From the cell containing the given text, extract its center point as (X, Y) coordinate. 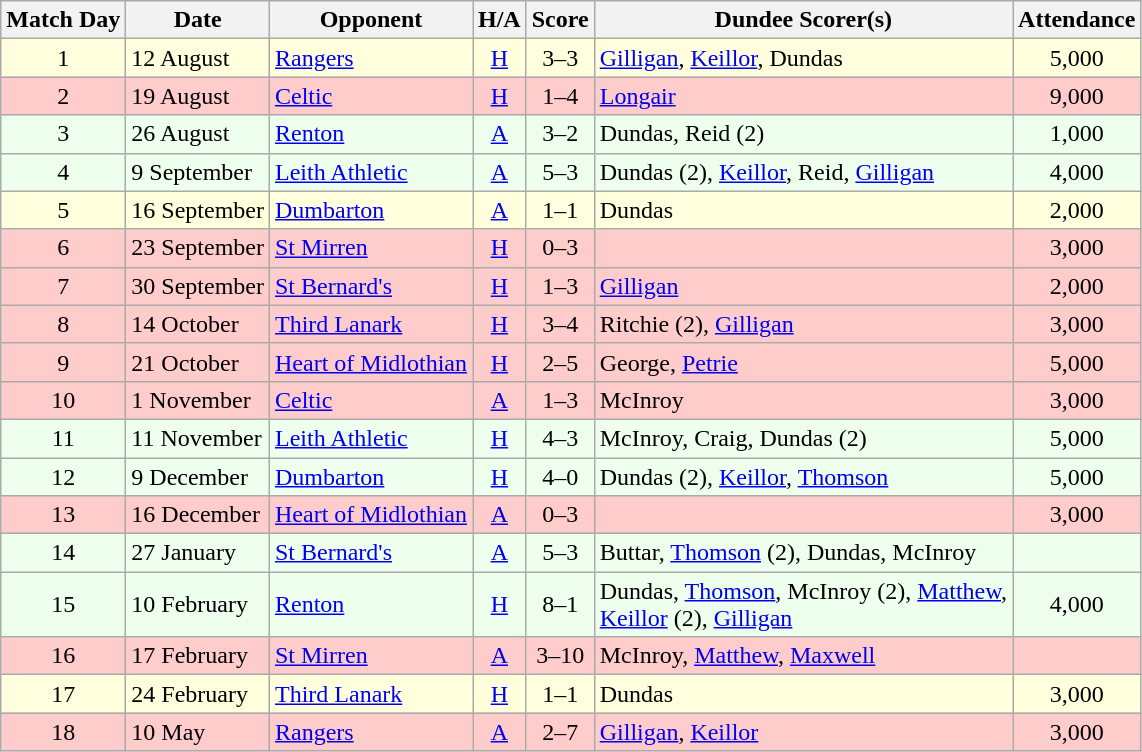
Dundas (2), Keillor, Thomson (803, 477)
3 (64, 134)
Dundas, Reid (2) (803, 134)
27 January (198, 553)
17 (64, 694)
30 September (198, 286)
23 September (198, 248)
Ritchie (2), Gilligan (803, 324)
24 February (198, 694)
8 (64, 324)
10 February (198, 604)
3–4 (560, 324)
16 December (198, 515)
Longair (803, 96)
McInroy (803, 400)
10 May (198, 732)
26 August (198, 134)
Dundas (2), Keillor, Reid, Gilligan (803, 172)
Gilligan (803, 286)
11 (64, 438)
2–7 (560, 732)
14 (64, 553)
H/A (499, 20)
Dundee Scorer(s) (803, 20)
12 (64, 477)
14 October (198, 324)
4–0 (560, 477)
1 (64, 58)
Attendance (1077, 20)
9 (64, 362)
Gilligan, Keillor (803, 732)
4 (64, 172)
8–1 (560, 604)
1 November (198, 400)
10 (64, 400)
2 (64, 96)
18 (64, 732)
21 October (198, 362)
Buttar, Thomson (2), Dundas, McInroy (803, 553)
3–2 (560, 134)
11 November (198, 438)
Match Day (64, 20)
3–10 (560, 656)
6 (64, 248)
Score (560, 20)
2–5 (560, 362)
McInroy, Matthew, Maxwell (803, 656)
Dundas, Thomson, McInroy (2), Matthew,Keillor (2), Gilligan (803, 604)
Opponent (370, 20)
1–4 (560, 96)
17 February (198, 656)
3–3 (560, 58)
1,000 (1077, 134)
19 August (198, 96)
15 (64, 604)
9,000 (1077, 96)
12 August (198, 58)
Gilligan, Keillor, Dundas (803, 58)
4–3 (560, 438)
7 (64, 286)
16 September (198, 210)
9 September (198, 172)
13 (64, 515)
Date (198, 20)
5 (64, 210)
McInroy, Craig, Dundas (2) (803, 438)
George, Petrie (803, 362)
16 (64, 656)
9 December (198, 477)
